Detect which cell encompasses the target text, then output its [x, y] center coordinate. 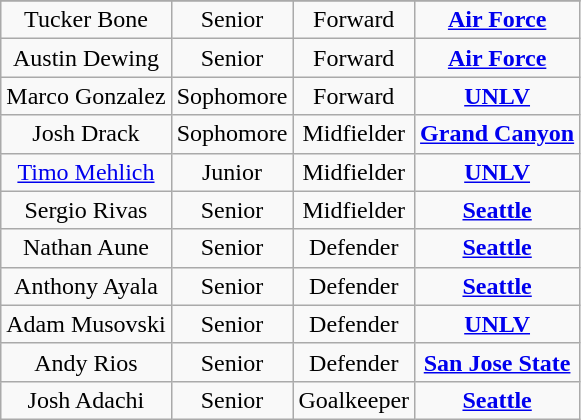
Josh Adachi [86, 400]
Anthony Ayala [86, 286]
Marco Gonzalez [86, 96]
Goalkeeper [354, 400]
Grand Canyon [498, 134]
San Jose State [498, 362]
Nathan Aune [86, 248]
Sergio Rivas [86, 210]
Andy Rios [86, 362]
Adam Musovski [86, 324]
Austin Dewing [86, 58]
Tucker Bone [86, 20]
Josh Drack [86, 134]
Junior [232, 172]
Timo Mehlich [86, 172]
